Return (X, Y) of the center of cell containing provided text 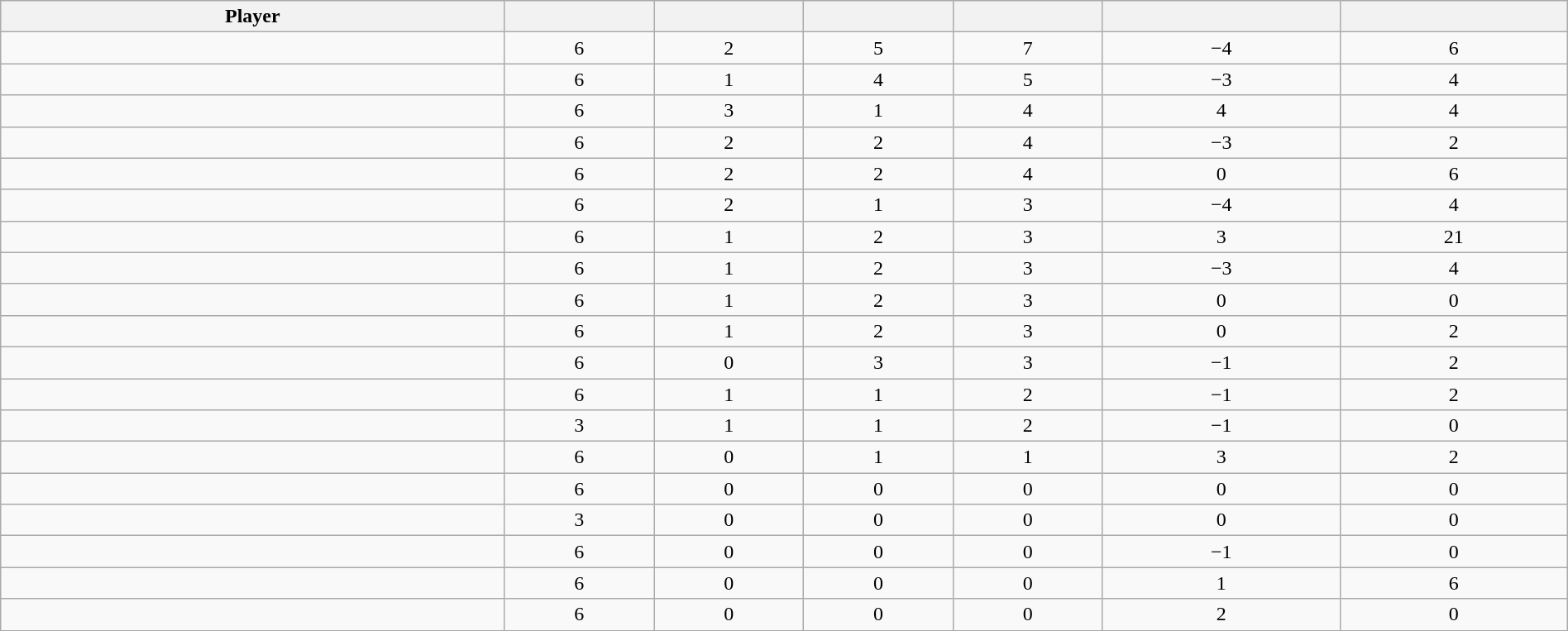
7 (1027, 48)
21 (1454, 237)
Player (253, 17)
